Identify which cell holds the provided text, then report its [X, Y] central coordinate. 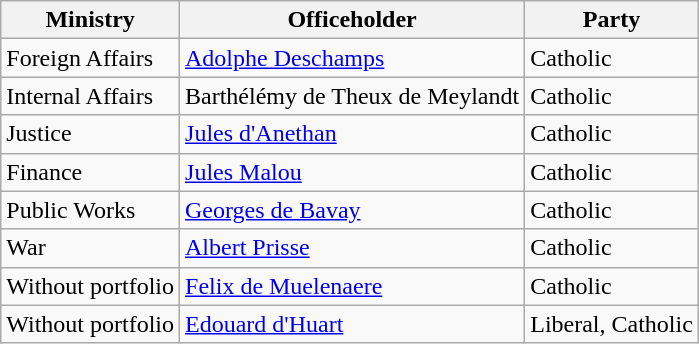
Internal Affairs [90, 96]
Jules Malou [352, 172]
Adolphe Deschamps [352, 58]
Edouard d'Huart [352, 324]
Ministry [90, 20]
Foreign Affairs [90, 58]
Officeholder [352, 20]
Justice [90, 134]
Liberal, Catholic [612, 324]
War [90, 248]
Jules d'Anethan [352, 134]
Georges de Bavay [352, 210]
Felix de Muelenaere [352, 286]
Barthélémy de Theux de Meylandt [352, 96]
Public Works [90, 210]
Party [612, 20]
Albert Prisse [352, 248]
Finance [90, 172]
